Determine the (x, y) coordinate at the center of the cell enclosing the given text.  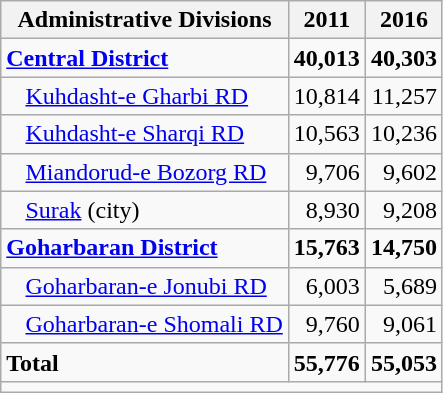
Total (145, 362)
Kuhdasht-e Gharbi RD (145, 96)
14,750 (404, 248)
5,689 (404, 286)
Goharbaran-e Jonubi RD (145, 286)
6,003 (326, 286)
Central District (145, 58)
40,303 (404, 58)
Goharbaran-e Shomali RD (145, 324)
Kuhdasht-e Sharqi RD (145, 134)
Administrative Divisions (145, 20)
10,563 (326, 134)
15,763 (326, 248)
Surak (city) (145, 210)
2016 (404, 20)
11,257 (404, 96)
9,208 (404, 210)
Goharbaran District (145, 248)
9,760 (326, 324)
9,602 (404, 172)
40,013 (326, 58)
10,814 (326, 96)
Miandorud-e Bozorg RD (145, 172)
2011 (326, 20)
8,930 (326, 210)
9,706 (326, 172)
55,053 (404, 362)
55,776 (326, 362)
9,061 (404, 324)
10,236 (404, 134)
